Search for the cell housing the specified text and yield its (X, Y) center coordinate. 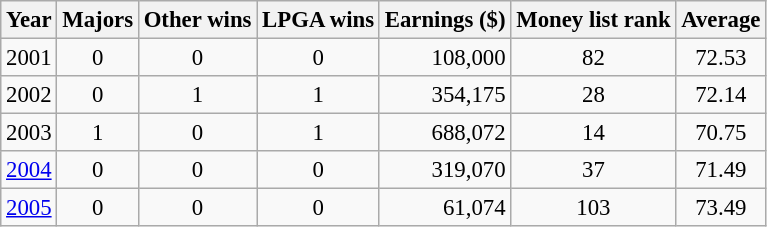
14 (594, 133)
2001 (29, 58)
28 (594, 95)
Other wins (197, 20)
Earnings ($) (444, 20)
319,070 (444, 170)
72.14 (721, 95)
2005 (29, 208)
2002 (29, 95)
2003 (29, 133)
61,074 (444, 208)
Majors (98, 20)
71.49 (721, 170)
2004 (29, 170)
70.75 (721, 133)
Money list rank (594, 20)
73.49 (721, 208)
108,000 (444, 58)
37 (594, 170)
LPGA wins (318, 20)
688,072 (444, 133)
103 (594, 208)
72.53 (721, 58)
Average (721, 20)
82 (594, 58)
Year (29, 20)
354,175 (444, 95)
